Determine the [x, y] coordinate at the center of the cell enclosing the given text.  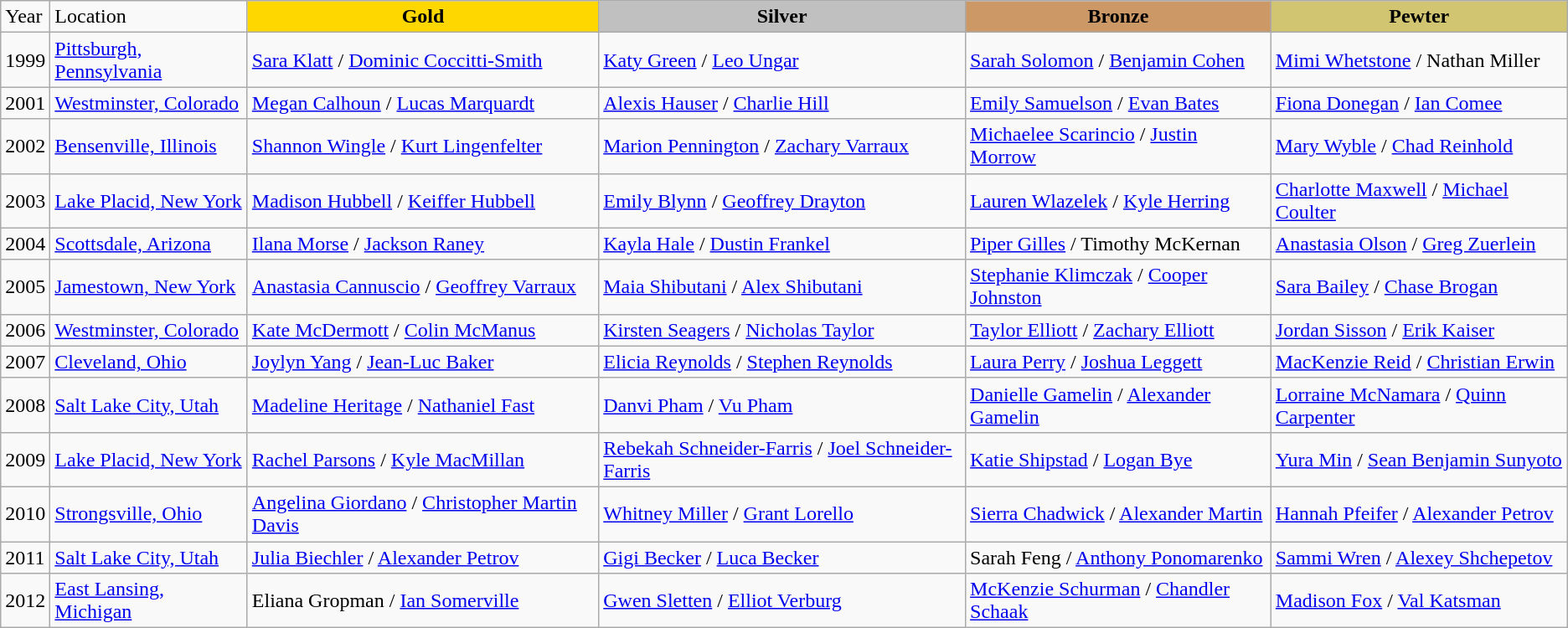
Gigi Becker / Luca Becker [782, 557]
Laura Perry / Joshua Leggett [1119, 362]
Michaelee Scarincio / Justin Morrow [1119, 146]
Silver [782, 17]
Rebekah Schneider-Farris / Joel Schneider-Farris [782, 459]
Kirsten Seagers / Nicholas Taylor [782, 330]
Eliana Gropman / Ian Somerville [422, 601]
Gwen Sletten / Elliot Verburg [782, 601]
Elicia Reynolds / Stephen Reynolds [782, 362]
Jamestown, New York [149, 286]
1999 [25, 60]
2003 [25, 201]
Mary Wyble / Chad Reinhold [1419, 146]
Sara Bailey / Chase Brogan [1419, 286]
Rachel Parsons / Kyle MacMillan [422, 459]
Madison Fox / Val Katsman [1419, 601]
Angelina Giordano / Christopher Martin Davis [422, 514]
Hannah Pfeifer / Alexander Petrov [1419, 514]
Piper Gilles / Timothy McKernan [1119, 244]
Shannon Wingle / Kurt Lingenfelter [422, 146]
Taylor Elliott / Zachary Elliott [1119, 330]
Emily Blynn / Geoffrey Drayton [782, 201]
Year [25, 17]
Danvi Pham / Vu Pham [782, 405]
Charlotte Maxwell / Michael Coulter [1419, 201]
Marion Pennington / Zachary Varraux [782, 146]
Bensenville, Illinois [149, 146]
Joylyn Yang / Jean-Luc Baker [422, 362]
Sara Klatt / Dominic Coccitti-Smith [422, 60]
Megan Calhoun / Lucas Marquardt [422, 103]
Yura Min / Sean Benjamin Sunyoto [1419, 459]
Fiona Donegan / Ian Comee [1419, 103]
Maia Shibutani / Alex Shibutani [782, 286]
Lauren Wlazelek / Kyle Herring [1119, 201]
Pittsburgh, Pennsylvania [149, 60]
2002 [25, 146]
MacKenzie Reid / Christian Erwin [1419, 362]
Cleveland, Ohio [149, 362]
Katie Shipstad / Logan Bye [1119, 459]
Danielle Gamelin / Alexander Gamelin [1119, 405]
Strongsville, Ohio [149, 514]
2006 [25, 330]
East Lansing, Michigan [149, 601]
2008 [25, 405]
Kate McDermott / Colin McManus [422, 330]
Sarah Feng / Anthony Ponomarenko [1119, 557]
Sierra Chadwick / Alexander Martin [1119, 514]
Mimi Whetstone / Nathan Miller [1419, 60]
2007 [25, 362]
2011 [25, 557]
Madison Hubbell / Keiffer Hubbell [422, 201]
Anastasia Cannuscio / Geoffrey Varraux [422, 286]
Bronze [1119, 17]
Whitney Miller / Grant Lorello [782, 514]
Kayla Hale / Dustin Frankel [782, 244]
Julia Biechler / Alexander Petrov [422, 557]
2010 [25, 514]
Jordan Sisson / Erik Kaiser [1419, 330]
Location [149, 17]
Katy Green / Leo Ungar [782, 60]
2001 [25, 103]
2005 [25, 286]
Sarah Solomon / Benjamin Cohen [1119, 60]
2004 [25, 244]
Madeline Heritage / Nathaniel Fast [422, 405]
Sammi Wren / Alexey Shchepetov [1419, 557]
Lorraine McNamara / Quinn Carpenter [1419, 405]
2009 [25, 459]
2012 [25, 601]
Pewter [1419, 17]
Scottsdale, Arizona [149, 244]
Anastasia Olson / Greg Zuerlein [1419, 244]
Stephanie Klimczak / Cooper Johnston [1119, 286]
Gold [422, 17]
Alexis Hauser / Charlie Hill [782, 103]
McKenzie Schurman / Chandler Schaak [1119, 601]
Ilana Morse / Jackson Raney [422, 244]
Emily Samuelson / Evan Bates [1119, 103]
